Extract the (X, Y) coordinate from the center of the cell holding the provided text.  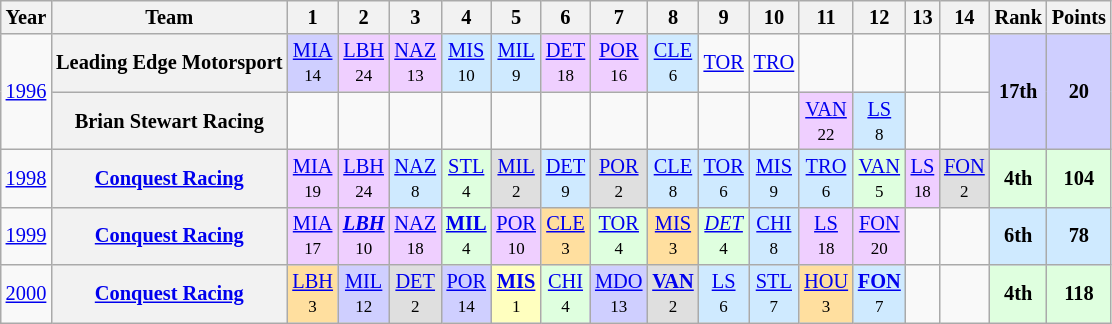
9 (724, 17)
Year (26, 17)
13 (922, 17)
8 (672, 17)
LS8 (880, 121)
LS6 (724, 294)
CLE6 (672, 63)
2 (364, 17)
TOR (724, 63)
Team (169, 17)
MIS1 (516, 294)
3 (415, 17)
6 (566, 17)
FON7 (880, 294)
DET9 (566, 178)
DET2 (415, 294)
MIS3 (672, 236)
POR14 (466, 294)
Rank (1018, 17)
POR2 (618, 178)
12 (880, 17)
STL4 (466, 178)
LBH10 (364, 236)
POR16 (618, 63)
POR10 (516, 236)
MIA14 (312, 63)
CLE3 (566, 236)
10 (774, 17)
CHI8 (774, 236)
MDO13 (618, 294)
MIL2 (516, 178)
LBH3 (312, 294)
DET4 (724, 236)
Brian Stewart Racing (169, 121)
VAN5 (880, 178)
TRO (774, 63)
FON20 (880, 236)
17th (1018, 92)
MIS10 (466, 63)
1999 (26, 236)
VAN2 (672, 294)
MIL9 (516, 63)
VAN22 (826, 121)
MIL4 (466, 236)
NAZ8 (415, 178)
TRO6 (826, 178)
2000 (26, 294)
78 (1079, 236)
7 (618, 17)
TOR6 (724, 178)
MIA17 (312, 236)
MIS9 (774, 178)
CLE8 (672, 178)
104 (1079, 178)
1 (312, 17)
HOU3 (826, 294)
20 (1079, 92)
Points (1079, 17)
DET18 (566, 63)
14 (964, 17)
6th (1018, 236)
1996 (26, 92)
4 (466, 17)
TOR4 (618, 236)
11 (826, 17)
Leading Edge Motorsport (169, 63)
FON2 (964, 178)
118 (1079, 294)
NAZ13 (415, 63)
5 (516, 17)
MIA19 (312, 178)
1998 (26, 178)
NAZ18 (415, 236)
CHI4 (566, 294)
STL7 (774, 294)
MIL12 (364, 294)
